Locate the cell with the specified text and output its [x, y] center coordinate. 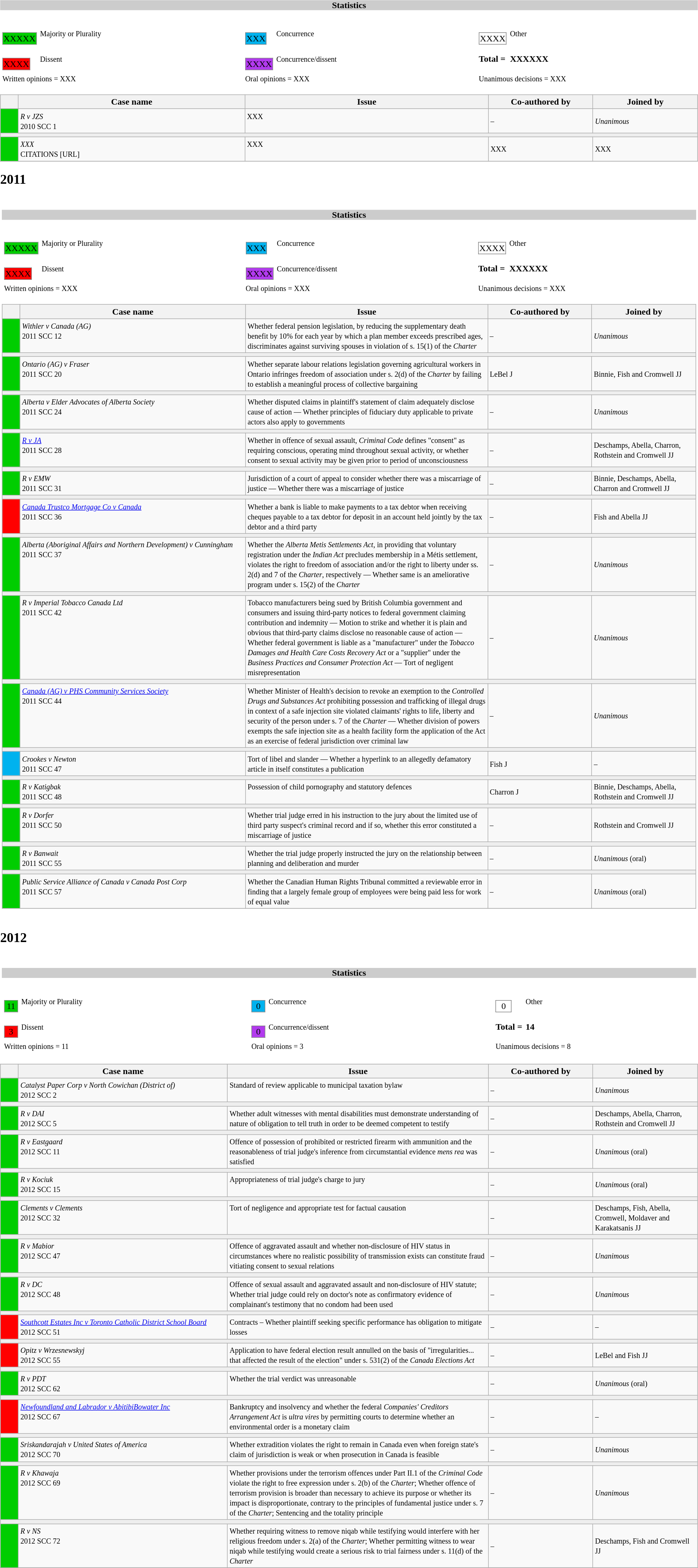
Unanimous decisions = 8 [595, 1046]
R v JA 2011 SCC 28 [133, 450]
R v JZS 2010 SCC 1 [132, 121]
Sriskandarajah v United States of America 2012 SCC 70 [123, 1449]
Contracts – Whether plaintiff seeking specific performance has obligation to mitigate losses [358, 1327]
Standard of review applicable to municipal taxation bylaw [358, 1090]
R v Eastgaard 2012 SCC 11 [123, 1151]
Jurisdiction of a court of appeal to consider whether there was a miscarriage of justice — Whether there was a miscarriage of justice [367, 483]
R v EMW 2011 SCC 31 [133, 483]
Newfoundland and Labrador v AbitibiBowater Inc 2012 SCC 67 [123, 1416]
Canada (AG) v PHS Community Services Society 2011 SCC 44 [133, 716]
Public Service Alliance of Canada v Canada Post Corp 2011 SCC 57 [133, 891]
Tort of libel and slander — Whether a hyperlink to an allegedly defamatory article in itself constitutes a publication [367, 764]
XXX CITATIONS [URL] [132, 149]
R v Khawaja 2012 SCC 69 [123, 1493]
Catalyst Paper Corp v North Cowichan (District of) 2012 SCC 2 [123, 1090]
Deschamps, Fish, Abella, Cromwell, Moldaver and Karakatsanis JJ [646, 1218]
Clements v Clements 2012 SCC 32 [123, 1218]
Opitz v Wrzesnewskyj 2012 SCC 55 [123, 1355]
R v DAI 2012 SCC 5 [123, 1118]
R v Banwait 2011 SCC 55 [133, 858]
Oral opinions = 3 [372, 1046]
Withler v Canada (AG) 2011 SCC 12 [133, 336]
Charron J [540, 792]
Alberta v Elder Advocates of Alberta Society 2011 SCC 24 [133, 412]
Binnie, Deschamps, Abella, Charron and Cromwell JJ [644, 483]
Whether the trial judge properly instructed the jury on the relationship between planning and deliberation and murder [367, 858]
Rothstein and Cromwell JJ [644, 825]
Written opinions = 11 [126, 1046]
Fish and Abella JJ [644, 516]
Possession of child pornography and statutory defences [367, 792]
R v Dorfer 2011 SCC 50 [133, 825]
Crookes v Newton 2011 SCC 47 [133, 764]
LeBel J [540, 374]
R v NS 2012 SCC 72 [123, 1545]
Whether the trial verdict was unreasonable [358, 1384]
R v Mabior 2012 SCC 47 [123, 1256]
Appropriateness of trial judge's charge to jury [358, 1185]
R v PDT 2012 SCC 62 [123, 1384]
Binnie, Deschamps, Abella, Rothstein and Cromwell JJ [644, 792]
LeBel and Fish JJ [646, 1355]
R v DC 2012 SCC 48 [123, 1294]
14 [610, 1026]
Canada Trustco Mortgage Co v Canada 2011 SCC 36 [133, 516]
Ontario (AG) v Fraser 2011 SCC 20 [133, 374]
R v Katigbak 2011 SCC 48 [133, 792]
Alberta (Aboriginal Affairs and Northern Development) v Cunningham 2011 SCC 37 [133, 565]
Fish J [540, 764]
Southcott Estates Inc v Toronto Catholic District School Board 2012 SCC 51 [123, 1327]
Binnie, Fish and Cromwell JJ [644, 374]
Deschamps, Fish and Cromwell JJ [646, 1545]
R v Imperial Tobacco Canada Ltd 2011 SCC 42 [133, 637]
Tort of negligence and appropriate test for factual causation [358, 1218]
R v Kociuk 2012 SCC 15 [123, 1185]
